Output the (x, y) coordinate of the center of the cell containing the given text.  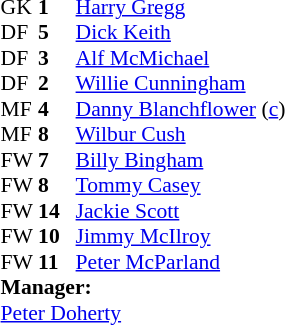
10 (57, 237)
5 (57, 33)
2 (57, 83)
7 (57, 160)
3 (57, 58)
4 (57, 109)
11 (57, 262)
14 (57, 211)
